Search for the cell housing the specified text and yield its (X, Y) center coordinate. 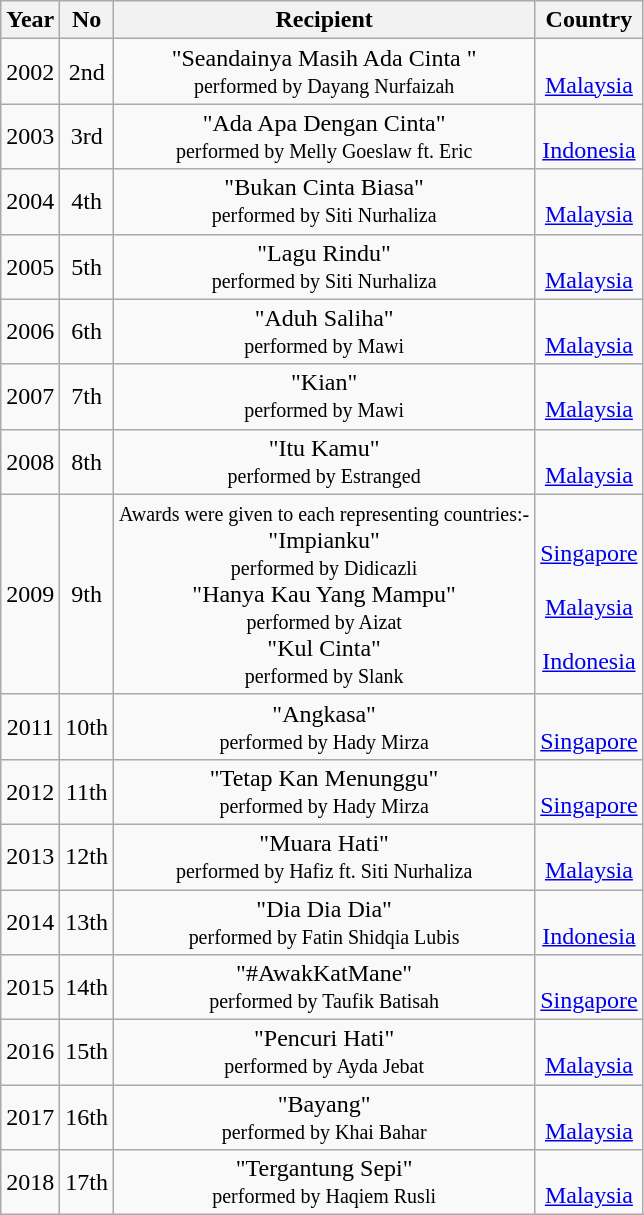
2009 (30, 594)
2006 (30, 332)
2002 (30, 72)
2007 (30, 396)
9th (87, 594)
"Bukan Cinta Biasa" performed by Siti Nurhaliza (324, 202)
2nd (87, 72)
2008 (30, 462)
2016 (30, 1052)
No (87, 20)
Year (30, 20)
"Angkasa" performed by Hady Mirza (324, 726)
"Seandainya Masih Ada Cinta " performed by Dayang Nurfaizah (324, 72)
2011 (30, 726)
7th (87, 396)
2003 (30, 136)
"Itu Kamu" performed by Estranged (324, 462)
2018 (30, 1182)
"Bayang" performed by Khai Bahar (324, 1118)
"#AwakKatMane" performed by Taufik Batisah (324, 988)
"Dia Dia Dia" performed by Fatin Shidqia Lubis (324, 922)
6th (87, 332)
17th (87, 1182)
Singapore Malaysia Indonesia (589, 594)
2014 (30, 922)
"Lagu Rindu" performed by Siti Nurhaliza (324, 266)
13th (87, 922)
11th (87, 792)
"Tetap Kan Menunggu" performed by Hady Mirza (324, 792)
2015 (30, 988)
8th (87, 462)
2005 (30, 266)
3rd (87, 136)
"Pencuri Hati" performed by Ayda Jebat (324, 1052)
2013 (30, 856)
5th (87, 266)
2004 (30, 202)
"Muara Hati" performed by Hafiz ft. Siti Nurhaliza (324, 856)
10th (87, 726)
"Ada Apa Dengan Cinta" performed by Melly Goeslaw ft. Eric (324, 136)
16th (87, 1118)
Country (589, 20)
"Aduh Saliha" performed by Mawi (324, 332)
Recipient (324, 20)
"Kian" performed by Mawi (324, 396)
2017 (30, 1118)
14th (87, 988)
15th (87, 1052)
"Tergantung Sepi" performed by Haqiem Rusli (324, 1182)
4th (87, 202)
2012 (30, 792)
12th (87, 856)
